From the cell containing the given text, extract its center point as [x, y] coordinate. 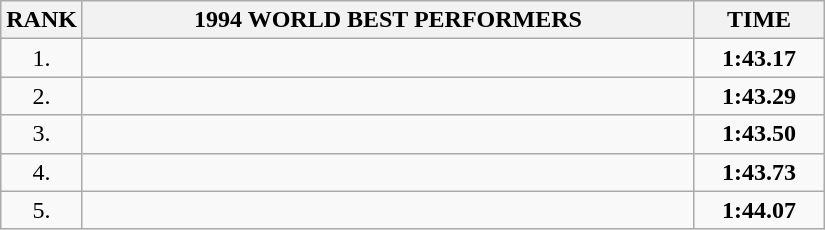
5. [42, 210]
1:43.29 [760, 96]
3. [42, 134]
1:43.50 [760, 134]
TIME [760, 20]
1:44.07 [760, 210]
1994 WORLD BEST PERFORMERS [388, 20]
1. [42, 58]
RANK [42, 20]
1:43.73 [760, 172]
1:43.17 [760, 58]
2. [42, 96]
4. [42, 172]
